Search for the cell housing the specified text and yield its [x, y] center coordinate. 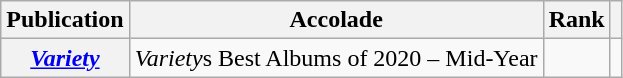
Variety [65, 58]
Varietys Best Albums of 2020 – Mid-Year [336, 58]
Rank [576, 20]
Accolade [336, 20]
Publication [65, 20]
